For the text-containing cell, return its midpoint in (x, y) coordinate format. 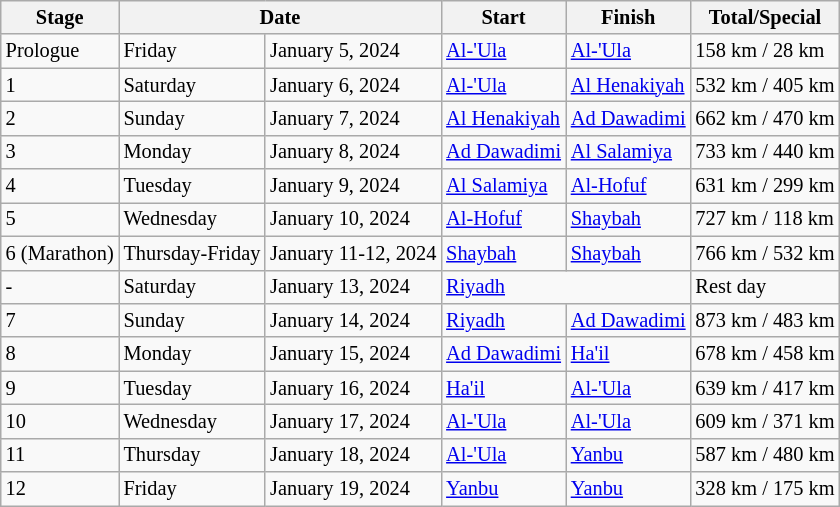
Total/Special (764, 17)
10 (60, 421)
733 km / 440 km (764, 152)
January 5, 2024 (353, 51)
2 (60, 118)
631 km / 299 km (764, 186)
587 km / 480 km (764, 455)
Thursday (192, 455)
727 km / 118 km (764, 219)
Stage (60, 17)
January 13, 2024 (353, 287)
158 km / 28 km (764, 51)
6 (Marathon) (60, 253)
January 8, 2024 (353, 152)
January 19, 2024 (353, 489)
609 km / 371 km (764, 421)
9 (60, 388)
January 7, 2024 (353, 118)
Thursday-Friday (192, 253)
11 (60, 455)
662 km / 470 km (764, 118)
678 km / 458 km (764, 354)
January 18, 2024 (353, 455)
Finish (628, 17)
532 km / 405 km (764, 85)
- (60, 287)
January 6, 2024 (353, 85)
7 (60, 320)
January 14, 2024 (353, 320)
1 (60, 85)
Start (504, 17)
January 16, 2024 (353, 388)
January 17, 2024 (353, 421)
Prologue (60, 51)
12 (60, 489)
766 km / 532 km (764, 253)
8 (60, 354)
5 (60, 219)
January 9, 2024 (353, 186)
4 (60, 186)
873 km / 483 km (764, 320)
Rest day (764, 287)
January 10, 2024 (353, 219)
January 11-12, 2024 (353, 253)
328 km / 175 km (764, 489)
January 15, 2024 (353, 354)
3 (60, 152)
639 km / 417 km (764, 388)
Date (280, 17)
